Return (X, Y) of the center of cell containing provided text 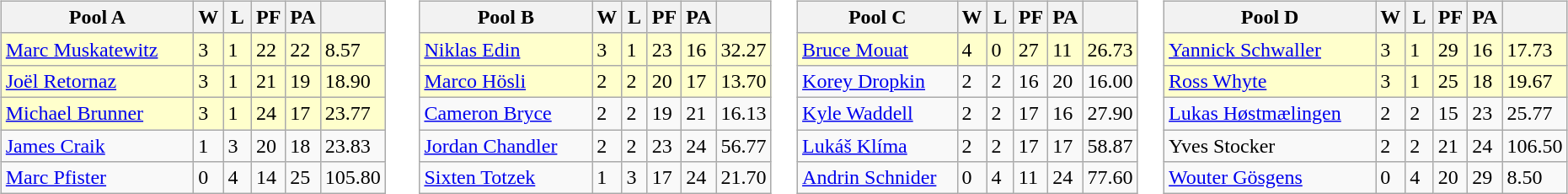
8.50 (1535, 178)
27 (1030, 49)
Ross Whyte (1271, 81)
Yannick Schwaller (1271, 49)
19.67 (1535, 81)
Kyle Waddell (878, 113)
17.73 (1535, 49)
Jordan Chandler (506, 146)
Cameron Bryce (506, 113)
James Craik (98, 146)
15 (1450, 113)
21.70 (743, 178)
16.00 (1110, 81)
106.50 (1535, 146)
Lukas Høstmælingen (1271, 113)
105.80 (352, 178)
23.77 (352, 113)
27.90 (1110, 113)
Sixten Totzek (506, 178)
Marco Hösli (506, 81)
58.87 (1110, 146)
Bruce Mouat (878, 49)
Marc Pfister (98, 178)
8.57 (352, 49)
Wouter Gösgens (1271, 178)
56.77 (743, 146)
Joël Retornaz (98, 81)
Marc Muskatewitz (98, 49)
Andrin Schnider (878, 178)
16.13 (743, 113)
Pool B (506, 17)
32.27 (743, 49)
Michael Brunner (98, 113)
Korey Dropkin (878, 81)
77.60 (1110, 178)
26.73 (1110, 49)
Pool D (1271, 17)
23.83 (352, 146)
25.77 (1535, 113)
18.90 (352, 81)
13.70 (743, 81)
Pool C (878, 17)
14 (268, 178)
Niklas Edin (506, 49)
Pool A (98, 17)
Yves Stocker (1271, 146)
Lukáš Klíma (878, 146)
